Locate the cell with the specified text and output its (X, Y) center coordinate. 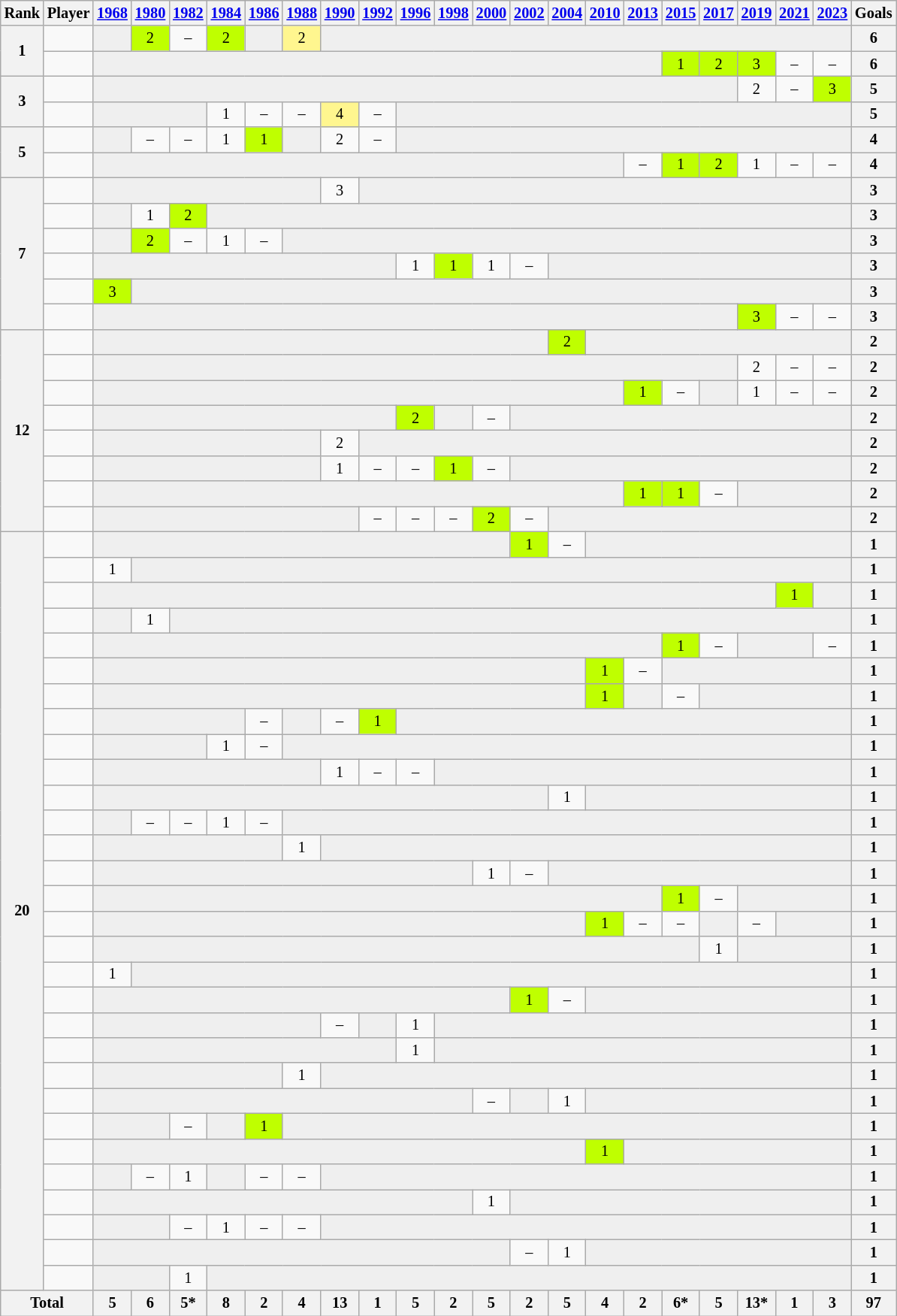
5* (188, 1303)
Goals (874, 13)
20 (23, 911)
1990 (340, 13)
2021 (794, 13)
1984 (226, 13)
8 (226, 1303)
1992 (377, 13)
1988 (301, 13)
13 (340, 1303)
2002 (529, 13)
2017 (718, 13)
97 (874, 1303)
2015 (681, 13)
Player (68, 13)
1986 (264, 13)
1998 (453, 13)
13* (757, 1303)
1968 (112, 13)
2019 (757, 13)
2010 (605, 13)
2000 (491, 13)
Total (47, 1303)
2023 (832, 13)
12 (23, 430)
Rank (23, 13)
2004 (567, 13)
6* (681, 1303)
1980 (150, 13)
1982 (188, 13)
7 (23, 253)
2013 (642, 13)
1996 (415, 13)
